Capture the cell that displays the provided text and extract its (X, Y) central coordinate. 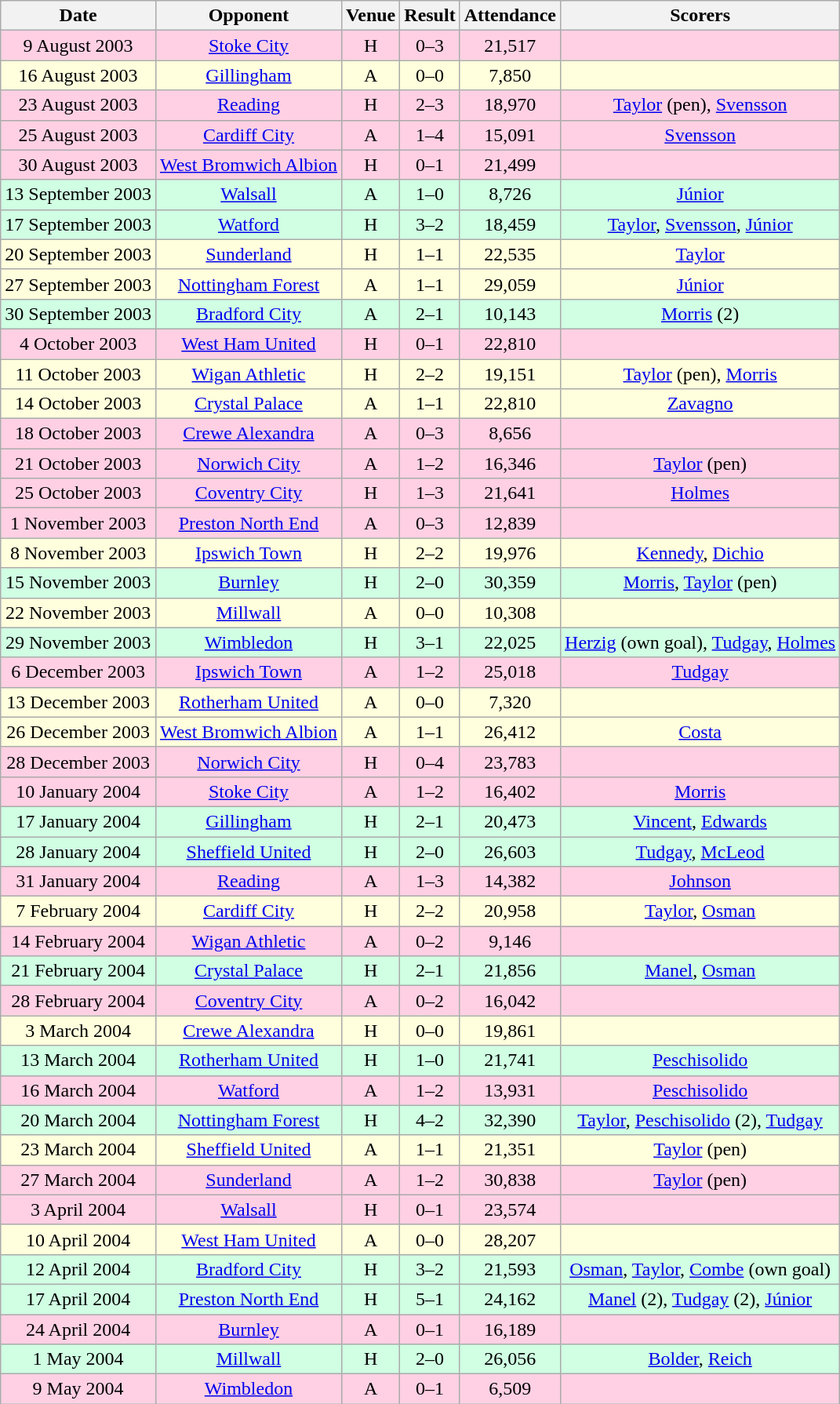
16,042 (510, 1001)
20 March 2004 (78, 1120)
Vincent, Edwards (700, 821)
Kennedy, Dichio (700, 553)
Taylor (pen), Morris (700, 374)
1 November 2003 (78, 523)
14,382 (510, 882)
Attendance (510, 16)
Taylor, Svensson, Júnior (700, 224)
31 January 2004 (78, 882)
5–1 (430, 1299)
7,850 (510, 75)
30,359 (510, 583)
Costa (700, 732)
12,839 (510, 523)
16,402 (510, 791)
30,838 (510, 1180)
28 February 2004 (78, 1001)
13 December 2003 (78, 702)
3 March 2004 (78, 1031)
21 February 2004 (78, 971)
21,856 (510, 971)
20,473 (510, 821)
23 March 2004 (78, 1150)
Result (430, 16)
16 March 2004 (78, 1090)
27 March 2004 (78, 1180)
Scorers (700, 16)
7,320 (510, 702)
1–4 (430, 135)
Johnson (700, 882)
23 August 2003 (78, 105)
8 November 2003 (78, 553)
Taylor, Peschisolido (2), Tudgay (700, 1120)
10 January 2004 (78, 791)
4–2 (430, 1120)
26,412 (510, 732)
24 April 2004 (78, 1329)
22,535 (510, 254)
21,351 (510, 1150)
10,308 (510, 613)
22,025 (510, 642)
Taylor, Osman (700, 911)
9 May 2004 (78, 1389)
10,143 (510, 314)
21,517 (510, 45)
19,976 (510, 553)
24,162 (510, 1299)
Herzig (own goal), Tudgay, Holmes (700, 642)
2–3 (430, 105)
15,091 (510, 135)
18 October 2003 (78, 434)
20 September 2003 (78, 254)
16,189 (510, 1329)
Tudgay, McLeod (700, 851)
Taylor (700, 254)
18,970 (510, 105)
8,656 (510, 434)
15 November 2003 (78, 583)
29 November 2003 (78, 642)
21,499 (510, 165)
Date (78, 16)
21,741 (510, 1060)
6 December 2003 (78, 672)
17 April 2004 (78, 1299)
Morris (700, 791)
30 September 2003 (78, 314)
7 February 2004 (78, 911)
14 February 2004 (78, 941)
32,390 (510, 1120)
29,059 (510, 284)
Bolder, Reich (700, 1359)
28 December 2003 (78, 762)
28,207 (510, 1239)
Morris, Taylor (pen) (700, 583)
13 March 2004 (78, 1060)
3 April 2004 (78, 1209)
25 August 2003 (78, 135)
19,151 (510, 374)
Manel, Osman (700, 971)
13 September 2003 (78, 195)
Svensson (700, 135)
22 November 2003 (78, 613)
0–4 (430, 762)
1 May 2004 (78, 1359)
26,056 (510, 1359)
23,574 (510, 1209)
20,958 (510, 911)
10 April 2004 (78, 1239)
Opponent (248, 16)
25,018 (510, 672)
27 September 2003 (78, 284)
23,783 (510, 762)
9 August 2003 (78, 45)
Taylor (pen), Svensson (700, 105)
26 December 2003 (78, 732)
19,861 (510, 1031)
21 October 2003 (78, 464)
25 October 2003 (78, 493)
11 October 2003 (78, 374)
26,603 (510, 851)
4 October 2003 (78, 344)
Manel (2), Tudgay (2), Júnior (700, 1299)
Zavagno (700, 404)
13,931 (510, 1090)
21,641 (510, 493)
14 October 2003 (78, 404)
Tudgay (700, 672)
Venue (371, 16)
28 January 2004 (78, 851)
17 September 2003 (78, 224)
8,726 (510, 195)
Holmes (700, 493)
Morris (2) (700, 314)
16 August 2003 (78, 75)
Osman, Taylor, Combe (own goal) (700, 1269)
18,459 (510, 224)
6,509 (510, 1389)
21,593 (510, 1269)
9,146 (510, 941)
3–1 (430, 642)
16,346 (510, 464)
17 January 2004 (78, 821)
30 August 2003 (78, 165)
12 April 2004 (78, 1269)
